Return (x, y) of the center of cell containing provided text 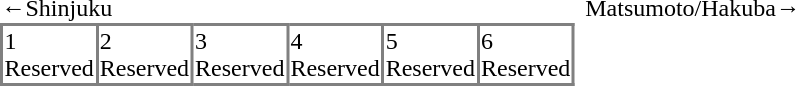
3Reserved (242, 54)
6Reserved (526, 54)
4Reserved (336, 54)
1Reserved (49, 54)
5Reserved (432, 54)
2Reserved (146, 54)
